Provide the (X, Y) coordinate of the cell's center where the given text is located.  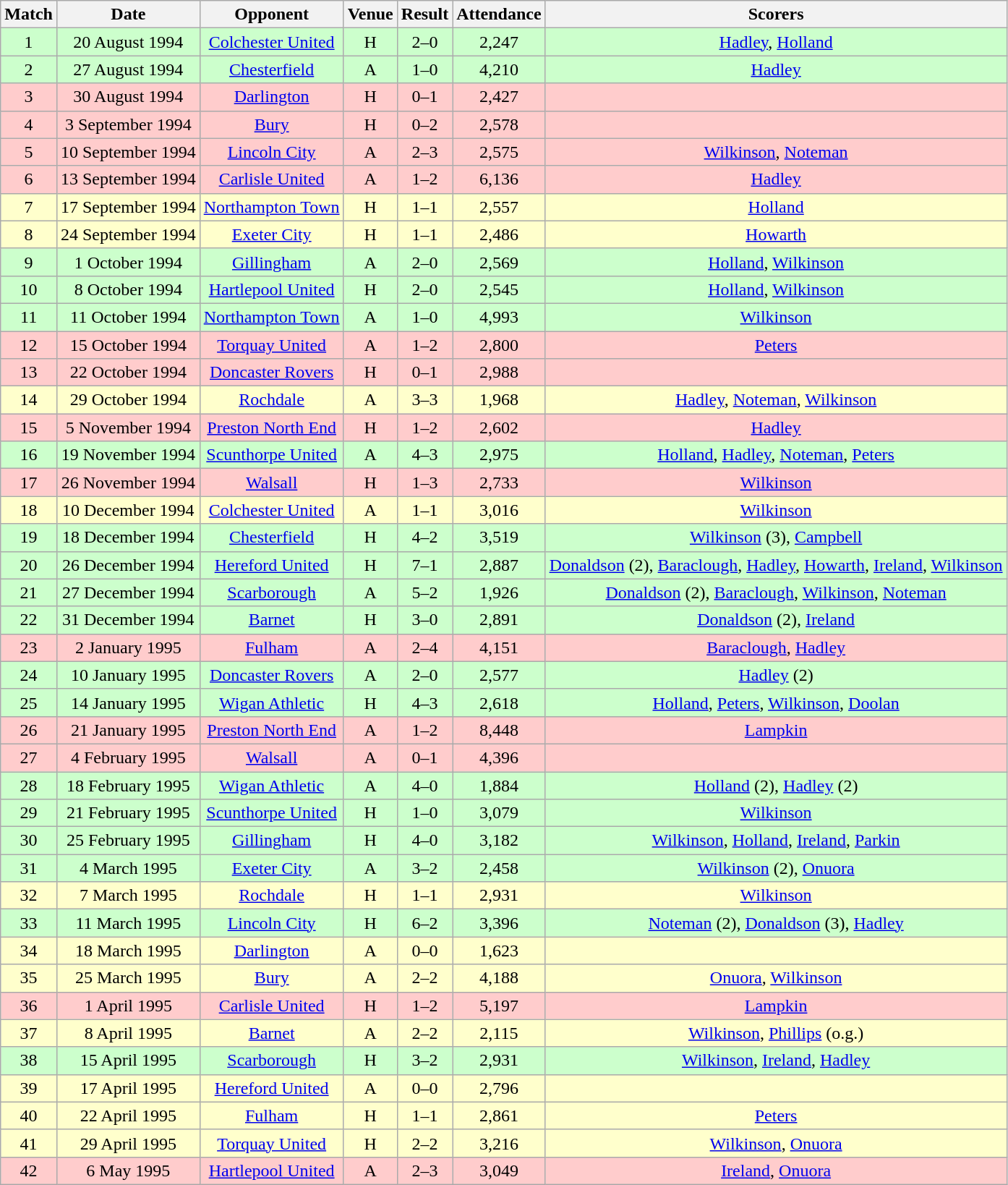
1 April 1995 (128, 1006)
11 (29, 317)
3–0 (424, 620)
22 October 1994 (128, 373)
4–2 (424, 538)
11 October 1994 (128, 317)
11 March 1995 (128, 923)
18 (29, 510)
Hadley, Noteman, Wilkinson (776, 400)
27 (29, 757)
3,396 (499, 923)
2,427 (499, 97)
4 March 1995 (128, 868)
26 December 1994 (128, 565)
2,115 (499, 1033)
31 December 1994 (128, 620)
18 December 1994 (128, 538)
35 (29, 978)
2,796 (499, 1088)
Howarth (776, 234)
8 (29, 234)
2,247 (499, 42)
Attendance (499, 14)
10 (29, 289)
6–2 (424, 923)
5,197 (499, 1006)
Wilkinson (3), Campbell (776, 538)
15 (29, 428)
25 February 1995 (128, 841)
21 February 1995 (128, 813)
30 (29, 841)
13 September 1994 (128, 179)
27 August 1994 (128, 69)
2,988 (499, 373)
6,136 (499, 179)
9 (29, 262)
19 November 1994 (128, 455)
3 (29, 97)
Holland, Hadley, Noteman, Peters (776, 455)
Wilkinson, Noteman (776, 152)
26 (29, 730)
2,569 (499, 262)
31 (29, 868)
2,578 (499, 124)
2,602 (499, 428)
8 October 1994 (128, 289)
6 May 1995 (128, 1171)
1,968 (499, 400)
3,049 (499, 1171)
5–2 (424, 592)
1,884 (499, 785)
7 March 1995 (128, 896)
1 October 1994 (128, 262)
22 (29, 620)
2,577 (499, 675)
Noteman (2), Donaldson (3), Hadley (776, 923)
3,216 (499, 1143)
Result (424, 14)
10 September 1994 (128, 152)
Ireland, Onuora (776, 1171)
40 (29, 1116)
Holland, Peters, Wilkinson, Doolan (776, 702)
42 (29, 1171)
2,458 (499, 868)
2,486 (499, 234)
1,926 (499, 592)
Holland (776, 207)
2,887 (499, 565)
Donaldson (2), Baraclough, Hadley, Howarth, Ireland, Wilkinson (776, 565)
3,519 (499, 538)
1–3 (424, 483)
17 April 1995 (128, 1088)
3,016 (499, 510)
13 (29, 373)
Wilkinson, Holland, Ireland, Parkin (776, 841)
8 April 1995 (128, 1033)
8,448 (499, 730)
15 April 1995 (128, 1061)
0–2 (424, 124)
4,993 (499, 317)
14 (29, 400)
Opponent (272, 14)
4,396 (499, 757)
Scorers (776, 14)
24 September 1994 (128, 234)
Hadley (2) (776, 675)
41 (29, 1143)
10 December 1994 (128, 510)
36 (29, 1006)
20 (29, 565)
4,188 (499, 978)
Donaldson (2), Baraclough, Wilkinson, Noteman (776, 592)
28 (29, 785)
23 (29, 647)
38 (29, 1061)
Holland (2), Hadley (2) (776, 785)
17 (29, 483)
2,545 (499, 289)
16 (29, 455)
24 (29, 675)
1 (29, 42)
32 (29, 896)
14 January 1995 (128, 702)
34 (29, 951)
33 (29, 923)
5 (29, 152)
39 (29, 1088)
2,575 (499, 152)
29 (29, 813)
3,182 (499, 841)
22 April 1995 (128, 1116)
Match (29, 14)
4 February 1995 (128, 757)
4,210 (499, 69)
Baraclough, Hadley (776, 647)
7 (29, 207)
2,733 (499, 483)
29 April 1995 (128, 1143)
21 (29, 592)
6 (29, 179)
18 March 1995 (128, 951)
12 (29, 345)
19 (29, 538)
2–4 (424, 647)
2,891 (499, 620)
Wilkinson, Onuora (776, 1143)
4 (29, 124)
25 March 1995 (128, 978)
18 February 1995 (128, 785)
2 January 1995 (128, 647)
Hadley, Holland (776, 42)
Donaldson (2), Ireland (776, 620)
10 January 1995 (128, 675)
17 September 1994 (128, 207)
37 (29, 1033)
30 August 1994 (128, 97)
Wilkinson (2), Onuora (776, 868)
21 January 1995 (128, 730)
5 November 1994 (128, 428)
20 August 1994 (128, 42)
Onuora, Wilkinson (776, 978)
26 November 1994 (128, 483)
3,079 (499, 813)
2,861 (499, 1116)
2,800 (499, 345)
29 October 1994 (128, 400)
2,618 (499, 702)
Date (128, 14)
2 (29, 69)
2,975 (499, 455)
4,151 (499, 647)
25 (29, 702)
1,623 (499, 951)
Venue (370, 14)
Wilkinson, Ireland, Hadley (776, 1061)
Wilkinson, Phillips (o.g.) (776, 1033)
3 September 1994 (128, 124)
15 October 1994 (128, 345)
27 December 1994 (128, 592)
7–1 (424, 565)
2,557 (499, 207)
3–3 (424, 400)
